Return the [x, y] coordinate for the center point of the cell that contains the specified text.  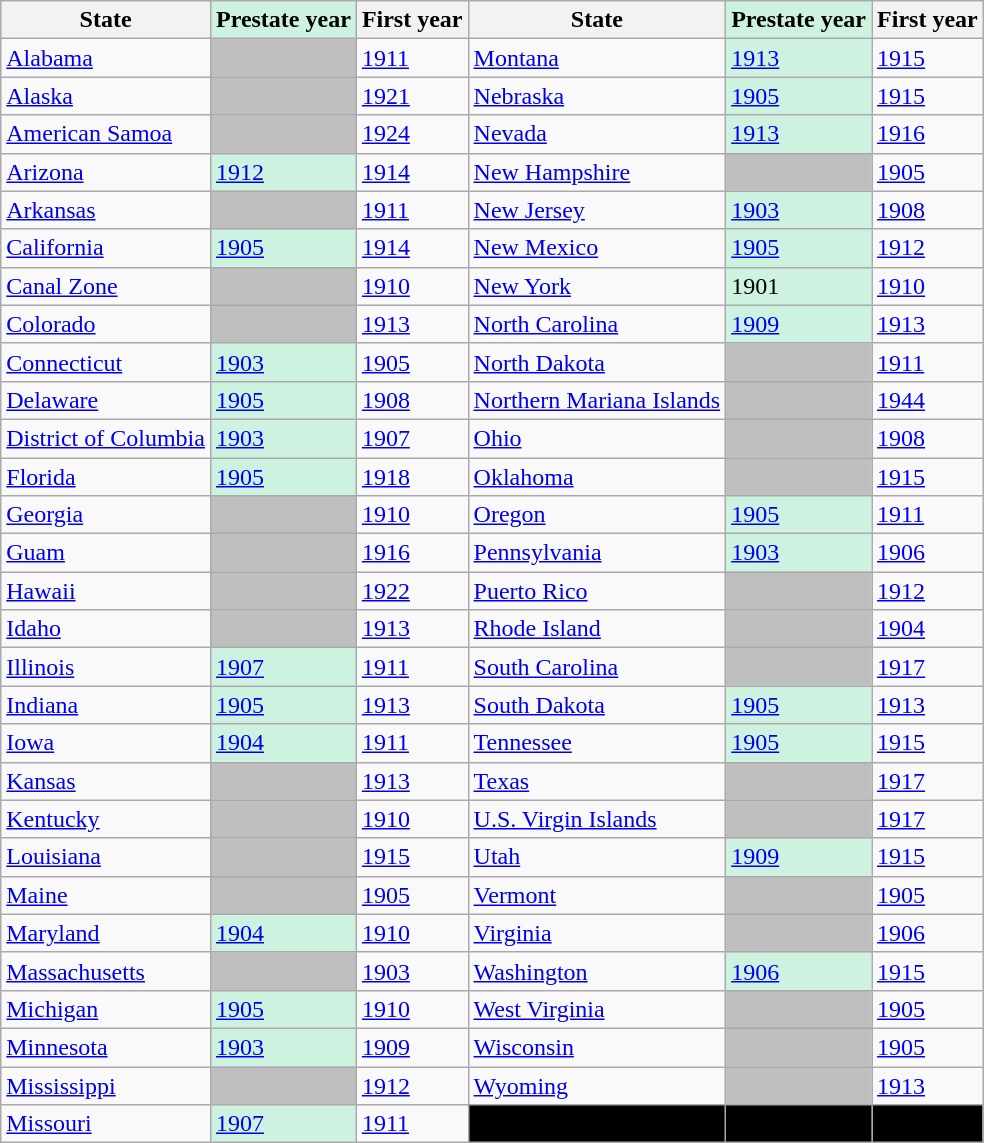
Wisconsin [597, 1047]
New Hampshire [597, 172]
Indiana [106, 705]
New York [597, 286]
Missouri [106, 1124]
Canal Zone [106, 286]
Arkansas [106, 210]
Maryland [106, 933]
Nevada [597, 134]
Illinois [106, 667]
1924 [412, 134]
Wyoming [597, 1085]
1944 [928, 400]
Florida [106, 477]
South Carolina [597, 667]
Hawaii [106, 591]
South Dakota [597, 705]
Iowa [106, 743]
New Jersey [597, 210]
Georgia [106, 515]
Connecticut [106, 362]
Arizona [106, 172]
Michigan [106, 1009]
Tennessee [597, 743]
Alabama [106, 58]
Alaska [106, 96]
Louisiana [106, 857]
Rhode Island [597, 629]
Nebraska [597, 96]
1922 [412, 591]
Ohio [597, 438]
Pennsylvania [597, 553]
Washington [597, 971]
Minnesota [106, 1047]
Oklahoma [597, 477]
Virginia [597, 933]
Vermont [597, 895]
American Samoa [106, 134]
Kansas [106, 781]
Northern Mariana Islands [597, 400]
Kentucky [106, 819]
Guam [106, 553]
Massachusetts [106, 971]
North Dakota [597, 362]
Utah [597, 857]
Idaho [106, 629]
District of Columbia [106, 438]
Puerto Rico [597, 591]
Colorado [106, 324]
West Virginia [597, 1009]
Delaware [106, 400]
Texas [597, 781]
U.S. Virgin Islands [597, 819]
California [106, 248]
New Mexico [597, 248]
1901 [799, 286]
Maine [106, 895]
1921 [412, 96]
1918 [412, 477]
North Carolina [597, 324]
Montana [597, 58]
Oregon [597, 515]
Mississippi [106, 1085]
